Return (x, y) of the center of cell containing provided text 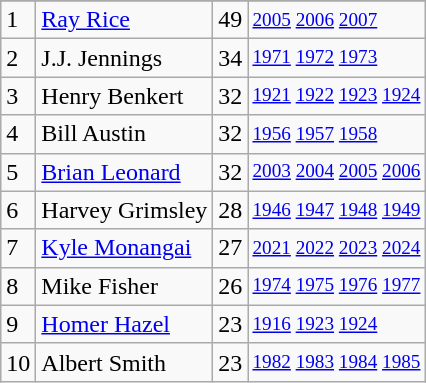
1971 1972 1973 (336, 58)
2021 2022 2023 2024 (336, 248)
1946 1947 1948 1949 (336, 210)
Homer Hazel (124, 324)
1982 1983 1984 1985 (336, 362)
1956 1957 1958 (336, 134)
27 (230, 248)
2005 2006 2007 (336, 20)
1 (18, 20)
2 (18, 58)
26 (230, 286)
5 (18, 172)
3 (18, 96)
28 (230, 210)
Henry Benkert (124, 96)
7 (18, 248)
Ray Rice (124, 20)
Brian Leonard (124, 172)
Albert Smith (124, 362)
34 (230, 58)
6 (18, 210)
Bill Austin (124, 134)
49 (230, 20)
1974 1975 1976 1977 (336, 286)
Kyle Monangai (124, 248)
10 (18, 362)
9 (18, 324)
1921 1922 1923 1924 (336, 96)
1916 1923 1924 (336, 324)
2003 2004 2005 2006 (336, 172)
Harvey Grimsley (124, 210)
Mike Fisher (124, 286)
4 (18, 134)
J.J. Jennings (124, 58)
8 (18, 286)
